Identify which cell holds the provided text, then report its (X, Y) central coordinate. 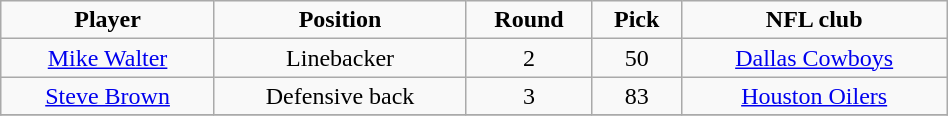
Position (340, 20)
Linebacker (340, 58)
Round (530, 20)
Pick (636, 20)
Dallas Cowboys (814, 58)
Defensive back (340, 96)
Houston Oilers (814, 96)
50 (636, 58)
Mike Walter (108, 58)
NFL club (814, 20)
Steve Brown (108, 96)
3 (530, 96)
Player (108, 20)
83 (636, 96)
2 (530, 58)
